Return the [X, Y] coordinate for the center point of the cell that contains the specified text.  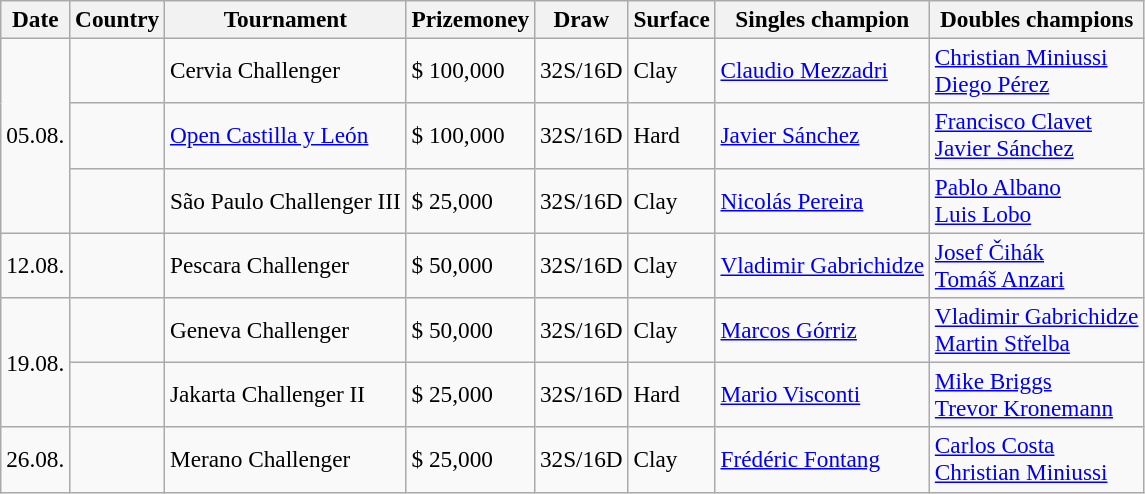
12.08. [36, 264]
Carlos Costa Christian Miniussi [1036, 460]
19.08. [36, 362]
Pescara Challenger [286, 264]
Date [36, 19]
Mike Briggs Trevor Kronemann [1036, 394]
Prizemoney [470, 19]
Singles champion [822, 19]
Vladimir Gabrichidze [822, 264]
Josef Čihák Tomáš Anzari [1036, 264]
Doubles champions [1036, 19]
Nicolás Pereira [822, 200]
Jakarta Challenger II [286, 394]
26.08. [36, 460]
Claudio Mezzadri [822, 70]
Frédéric Fontang [822, 460]
Surface [672, 19]
Javier Sánchez [822, 136]
Francisco Clavet Javier Sánchez [1036, 136]
05.08. [36, 135]
Cervia Challenger [286, 70]
Draw [581, 19]
Vladimir Gabrichidze Martin Střelba [1036, 330]
Country [118, 19]
Pablo Albano Luis Lobo [1036, 200]
Open Castilla y León [286, 136]
Merano Challenger [286, 460]
Mario Visconti [822, 394]
Christian Miniussi Diego Pérez [1036, 70]
Geneva Challenger [286, 330]
Tournament [286, 19]
São Paulo Challenger III [286, 200]
Marcos Górriz [822, 330]
